Capture the cell that displays the provided text and extract its (x, y) central coordinate. 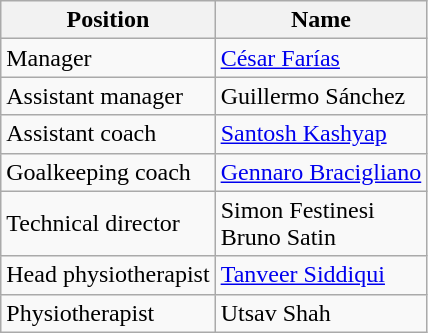
Physiotherapist (108, 313)
Simon Festinesi Bruno Satin (321, 224)
Tanveer Siddiqui (321, 275)
César Farías (321, 58)
Assistant manager (108, 96)
Head physiotherapist (108, 275)
Utsav Shah (321, 313)
Position (108, 20)
Technical director (108, 224)
Goalkeeping coach (108, 172)
Name (321, 20)
Assistant coach (108, 134)
Guillermo Sánchez (321, 96)
Gennaro Bracigliano (321, 172)
Manager (108, 58)
Santosh Kashyap (321, 134)
